Return (x, y) of the center of cell containing provided text 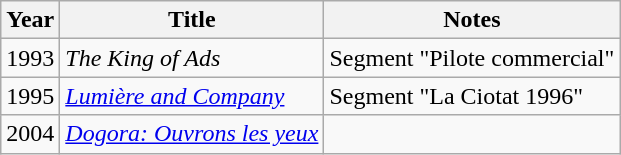
2004 (30, 134)
Segment "Pilote commercial" (472, 58)
1993 (30, 58)
Segment "La Ciotat 1996" (472, 96)
Notes (472, 20)
Dogora: Ouvrons les yeux (192, 134)
Year (30, 20)
The King of Ads (192, 58)
Title (192, 20)
Lumière and Company (192, 96)
1995 (30, 96)
